Scan for the cell matching the given text and deliver its [x, y] coordinate at center. 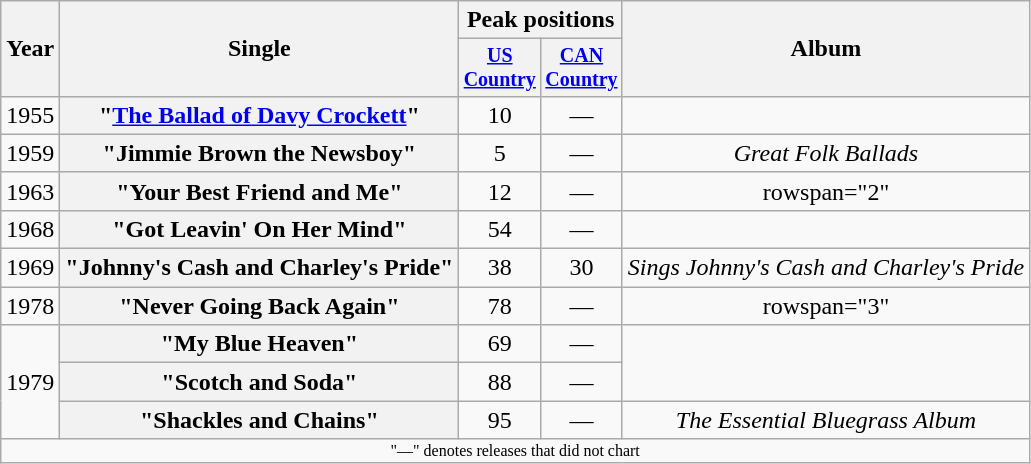
"Never Going Back Again" [260, 306]
The Essential Bluegrass Album [826, 420]
10 [500, 115]
1969 [30, 268]
78 [500, 306]
1968 [30, 229]
95 [500, 420]
"Johnny's Cash and Charley's Pride" [260, 268]
1963 [30, 191]
Single [260, 49]
30 [582, 268]
5 [500, 153]
"Jimmie Brown the Newsboy" [260, 153]
Year [30, 49]
12 [500, 191]
88 [500, 382]
US Country [500, 68]
54 [500, 229]
"My Blue Heaven" [260, 344]
38 [500, 268]
Album [826, 49]
"The Ballad of Davy Crockett" [260, 115]
Great Folk Ballads [826, 153]
rowspan="2" [826, 191]
"Shackles and Chains" [260, 420]
1959 [30, 153]
CAN Country [582, 68]
"—" denotes releases that did not chart [516, 451]
1955 [30, 115]
1978 [30, 306]
"Got Leavin' On Her Mind" [260, 229]
Peak positions [540, 20]
1979 [30, 382]
69 [500, 344]
"Your Best Friend and Me" [260, 191]
Sings Johnny's Cash and Charley's Pride [826, 268]
rowspan="3" [826, 306]
"Scotch and Soda" [260, 382]
